Capture the cell that displays the provided text and extract its [x, y] central coordinate. 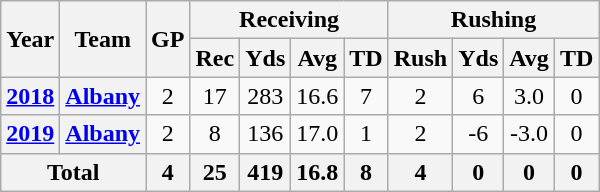
419 [266, 172]
Rushing [494, 20]
17 [215, 96]
136 [266, 134]
Rush [420, 58]
16.6 [318, 96]
GP [168, 39]
6 [478, 96]
Total [74, 172]
283 [266, 96]
25 [215, 172]
Team [103, 39]
16.8 [318, 172]
-3.0 [530, 134]
7 [366, 96]
Year [30, 39]
-6 [478, 134]
3.0 [530, 96]
2018 [30, 96]
Rec [215, 58]
1 [366, 134]
17.0 [318, 134]
Receiving [289, 20]
2019 [30, 134]
